Capture the cell that displays the provided text and extract its [x, y] central coordinate. 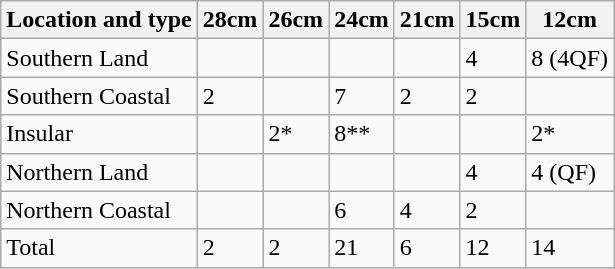
Insular [99, 134]
Total [99, 248]
Southern Land [99, 58]
21cm [427, 20]
28cm [230, 20]
12 [493, 248]
Northern Coastal [99, 210]
Southern Coastal [99, 96]
Northern Land [99, 172]
8 (4QF) [570, 58]
24cm [362, 20]
4 (QF) [570, 172]
15cm [493, 20]
12cm [570, 20]
7 [362, 96]
8** [362, 134]
26cm [296, 20]
14 [570, 248]
21 [362, 248]
Location and type [99, 20]
